For the text-containing cell, return its midpoint in [X, Y] coordinate format. 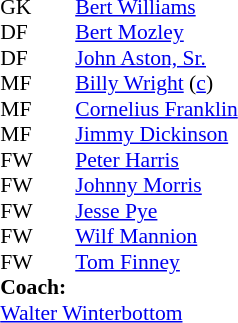
Bert Mozley [156, 33]
Jesse Pye [156, 211]
Peter Harris [156, 160]
Coach: [118, 287]
Tom Finney [156, 262]
Jimmy Dickinson [156, 135]
Johnny Morris [156, 185]
Cornelius Franklin [156, 109]
John Aston, Sr. [156, 58]
Billy Wright (c) [156, 83]
Wilf Mannion [156, 237]
